Detect which cell encompasses the target text, then output its [X, Y] center coordinate. 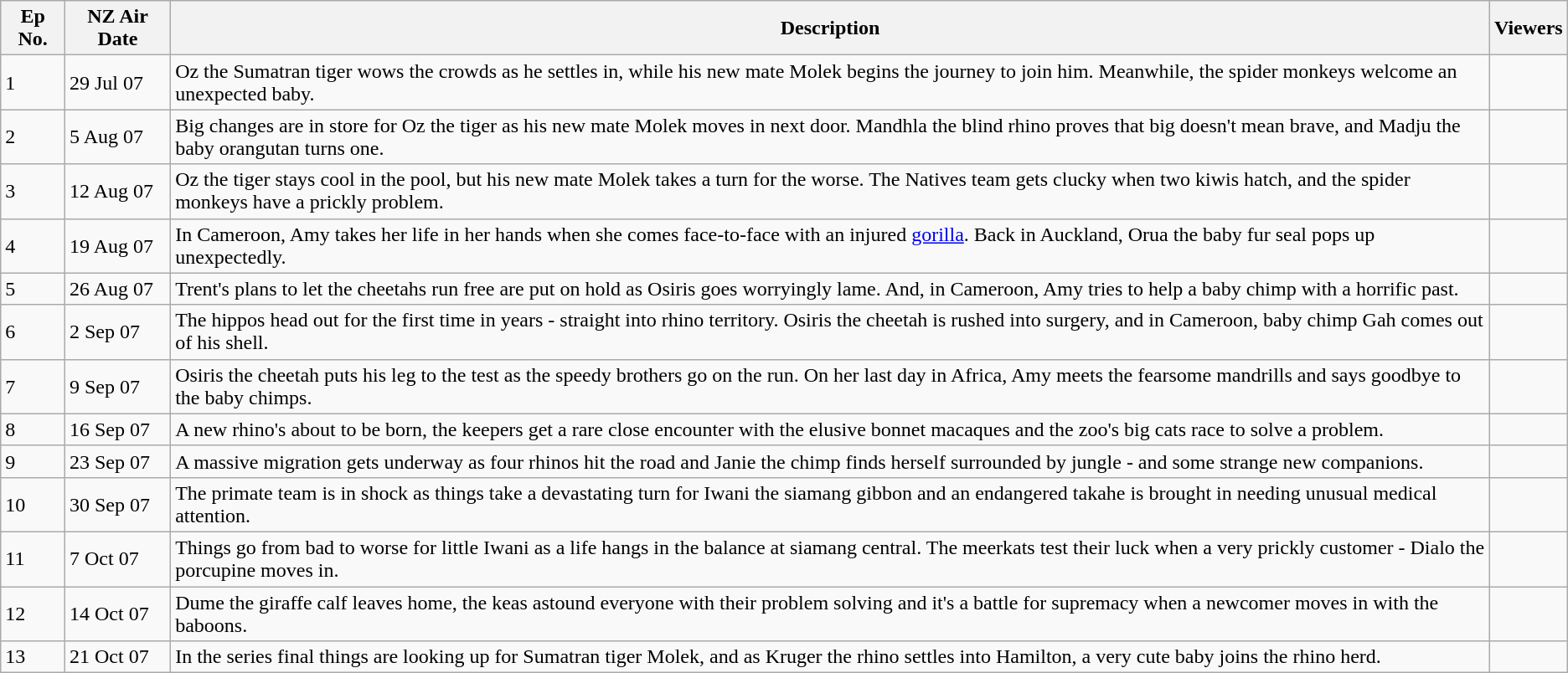
5 Aug 07 [117, 137]
3 [34, 191]
6 [34, 331]
11 [34, 559]
8 [34, 429]
7 [34, 387]
13 [34, 657]
2 [34, 137]
21 Oct 07 [117, 657]
Ep No. [34, 28]
16 Sep 07 [117, 429]
29 Jul 07 [117, 82]
4 [34, 246]
23 Sep 07 [117, 461]
5 [34, 289]
9 Sep 07 [117, 387]
NZ Air Date [117, 28]
Description [831, 28]
12 [34, 613]
26 Aug 07 [117, 289]
2 Sep 07 [117, 331]
Viewers [1528, 28]
12 Aug 07 [117, 191]
9 [34, 461]
30 Sep 07 [117, 504]
1 [34, 82]
7 Oct 07 [117, 559]
19 Aug 07 [117, 246]
10 [34, 504]
14 Oct 07 [117, 613]
